Search for the cell housing the specified text and yield its [X, Y] center coordinate. 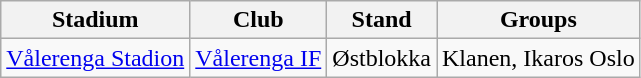
Vålerenga IF [258, 58]
Vålerenga Stadion [96, 58]
Club [258, 20]
Østblokka [382, 58]
Klanen, Ikaros Oslo [538, 58]
Stand [382, 20]
Stadium [96, 20]
Groups [538, 20]
